Provide the (x, y) coordinate of the cell's center where the given text is located.  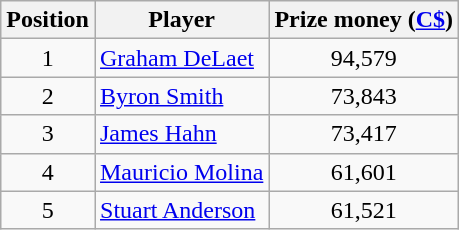
1 (48, 58)
Position (48, 20)
73,843 (364, 96)
94,579 (364, 58)
Stuart Anderson (181, 210)
Graham DeLaet (181, 58)
3 (48, 134)
5 (48, 210)
61,601 (364, 172)
Byron Smith (181, 96)
61,521 (364, 210)
73,417 (364, 134)
Prize money (C$) (364, 20)
James Hahn (181, 134)
Mauricio Molina (181, 172)
2 (48, 96)
Player (181, 20)
4 (48, 172)
